Return the (x, y) coordinate for the center point of the cell that contains the specified text.  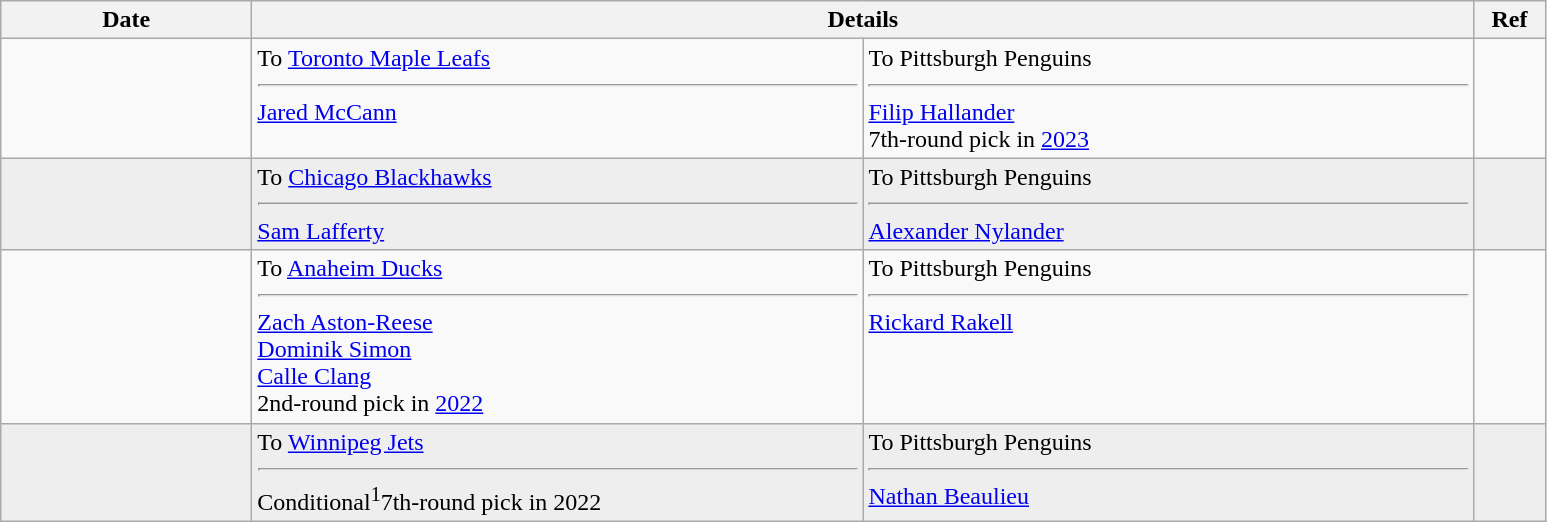
To Pittsburgh PenguinsFilip Hallander7th-round pick in 2023 (1168, 98)
Ref (1510, 20)
Details (863, 20)
To Chicago BlackhawksSam Lafferty (558, 204)
To Toronto Maple LeafsJared McCann (558, 98)
To Winnipeg JetsConditional17th-round pick in 2022 (558, 472)
Date (126, 20)
To Pittsburgh PenguinsRickard Rakell (1168, 336)
To Anaheim DucksZach Aston-ReeseDominik SimonCalle Clang2nd-round pick in 2022 (558, 336)
To Pittsburgh PenguinsAlexander Nylander (1168, 204)
To Pittsburgh PenguinsNathan Beaulieu (1168, 472)
